From the cell containing the given text, extract its center point as (X, Y) coordinate. 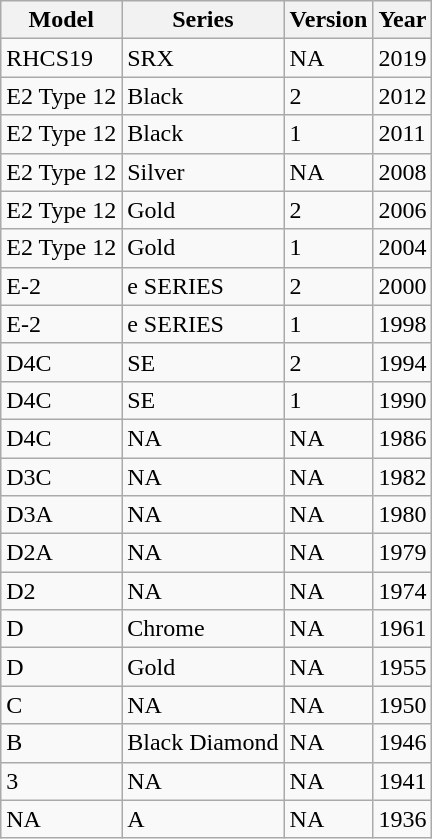
2012 (402, 96)
SRX (203, 58)
D3C (62, 477)
1941 (402, 781)
2000 (402, 286)
B (62, 743)
1979 (402, 553)
A (203, 819)
RHCS19 (62, 58)
Series (203, 20)
Version (328, 20)
2019 (402, 58)
Year (402, 20)
D2 (62, 591)
2011 (402, 134)
2008 (402, 172)
1955 (402, 667)
1998 (402, 324)
1980 (402, 515)
2006 (402, 210)
1950 (402, 705)
1990 (402, 400)
Silver (203, 172)
1974 (402, 591)
1982 (402, 477)
1946 (402, 743)
1936 (402, 819)
2004 (402, 248)
Black Diamond (203, 743)
1994 (402, 362)
Model (62, 20)
Chrome (203, 629)
D3A (62, 515)
3 (62, 781)
1961 (402, 629)
D2A (62, 553)
C (62, 705)
1986 (402, 438)
